Return the [x, y] coordinate for the center point of the cell that contains the specified text.  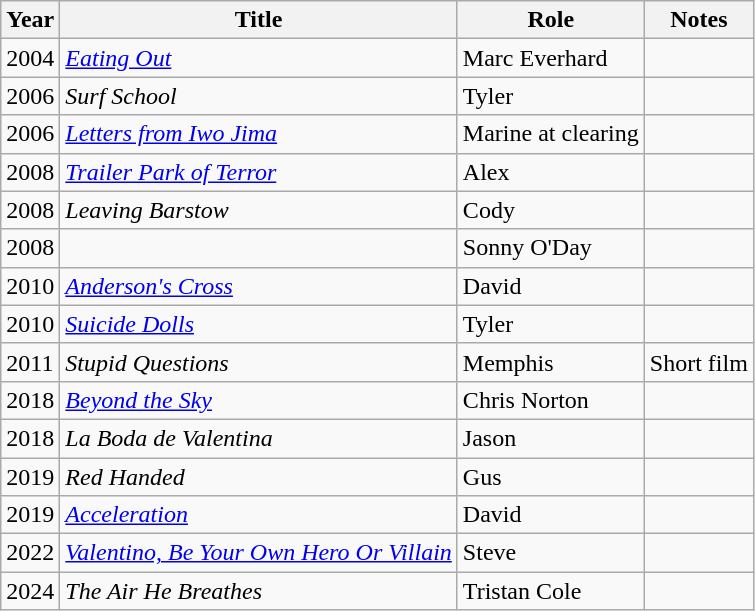
Marine at clearing [550, 134]
Title [259, 20]
Steve [550, 553]
Leaving Barstow [259, 210]
Eating Out [259, 58]
Notes [698, 20]
Stupid Questions [259, 362]
La Boda de Valentina [259, 438]
Short film [698, 362]
Tristan Cole [550, 591]
Letters from Iwo Jima [259, 134]
Anderson's Cross [259, 286]
Trailer Park of Terror [259, 172]
Role [550, 20]
2024 [30, 591]
Jason [550, 438]
Surf School [259, 96]
2022 [30, 553]
Alex [550, 172]
2011 [30, 362]
2004 [30, 58]
Chris Norton [550, 400]
Beyond the Sky [259, 400]
The Air He Breathes [259, 591]
Year [30, 20]
Acceleration [259, 515]
Marc Everhard [550, 58]
Red Handed [259, 477]
Sonny O'Day [550, 248]
Memphis [550, 362]
Cody [550, 210]
Valentino, Be Your Own Hero Or Villain [259, 553]
Gus [550, 477]
Suicide Dolls [259, 324]
